Scan for the cell matching the given text and deliver its (X, Y) coordinate at center. 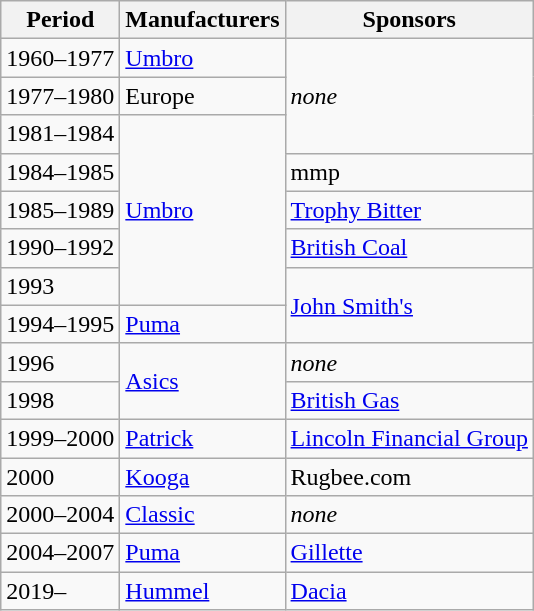
1994–1995 (60, 324)
1985–1989 (60, 210)
1993 (60, 286)
Gillette (409, 553)
2000 (60, 477)
2019– (60, 591)
British Gas (409, 400)
1999–2000 (60, 438)
Sponsors (409, 20)
Hummel (202, 591)
1960–1977 (60, 58)
1990–1992 (60, 248)
Rugbee.com (409, 477)
1981–1984 (60, 134)
Kooga (202, 477)
1996 (60, 362)
British Coal (409, 248)
2000–2004 (60, 515)
2004–2007 (60, 553)
1984–1985 (60, 172)
1977–1980 (60, 96)
mmp (409, 172)
Europe (202, 96)
1998 (60, 400)
Trophy Bitter (409, 210)
Period (60, 20)
Patrick (202, 438)
Asics (202, 381)
John Smith's (409, 305)
Lincoln Financial Group (409, 438)
Manufacturers (202, 20)
Dacia (409, 591)
Classic (202, 515)
